Output the (x, y) coordinate of the center of the cell containing the given text.  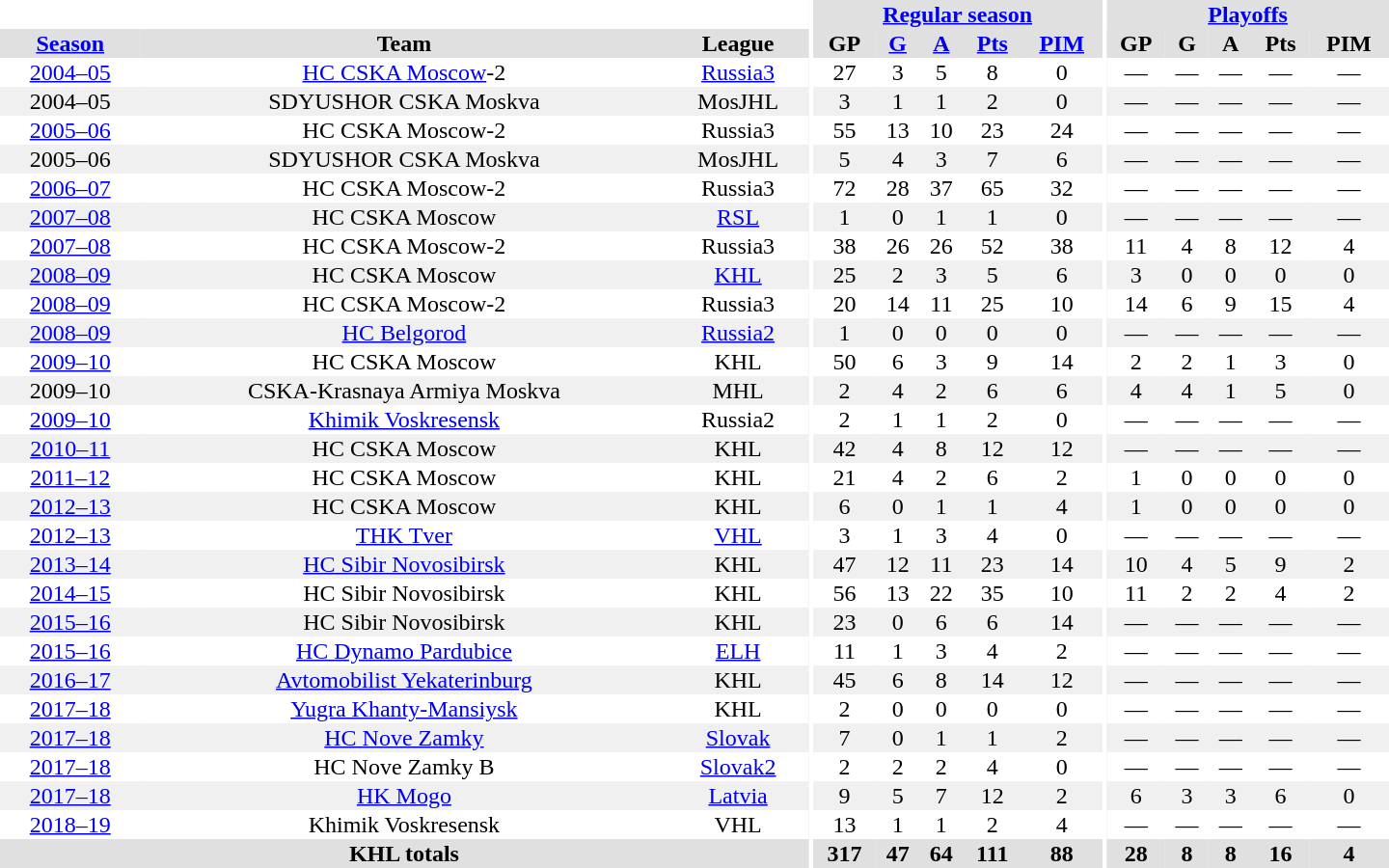
Yugra Khanty-Mansiysk (405, 709)
64 (941, 854)
Slovak (738, 738)
Avtomobilist Yekaterinburg (405, 680)
2013–14 (70, 564)
2018–19 (70, 825)
42 (845, 448)
88 (1061, 854)
15 (1281, 304)
50 (845, 362)
111 (992, 854)
52 (992, 246)
CSKA-Krasnaya Armiya Moskva (405, 391)
2014–15 (70, 593)
HC Nove Zamky (405, 738)
45 (845, 680)
Playoffs (1248, 14)
RSL (738, 217)
HC Nove Zamky B (405, 767)
Season (70, 43)
League (738, 43)
72 (845, 188)
27 (845, 72)
Team (405, 43)
65 (992, 188)
HK Mogo (405, 796)
37 (941, 188)
MHL (738, 391)
2006–07 (70, 188)
35 (992, 593)
24 (1061, 130)
THK Tver (405, 535)
20 (845, 304)
56 (845, 593)
Slovak2 (738, 767)
22 (941, 593)
55 (845, 130)
317 (845, 854)
32 (1061, 188)
16 (1281, 854)
2010–11 (70, 448)
Regular season (957, 14)
KHL totals (404, 854)
ELH (738, 651)
HC Dynamo Pardubice (405, 651)
Latvia (738, 796)
21 (845, 477)
HC Belgorod (405, 333)
2016–17 (70, 680)
2011–12 (70, 477)
